From the cell containing the given text, extract its center point as [X, Y] coordinate. 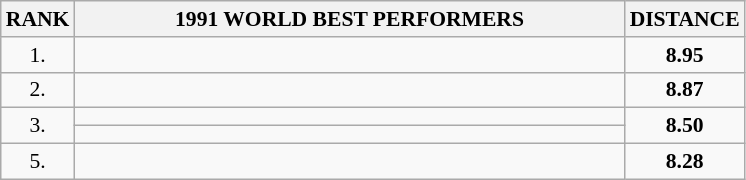
8.95 [685, 55]
5. [38, 162]
DISTANCE [685, 19]
2. [38, 90]
3. [38, 126]
8.50 [685, 126]
1. [38, 55]
8.87 [685, 90]
1991 WORLD BEST PERFORMERS [349, 19]
RANK [38, 19]
8.28 [685, 162]
